Locate the cell with the specified text and output its [x, y] center coordinate. 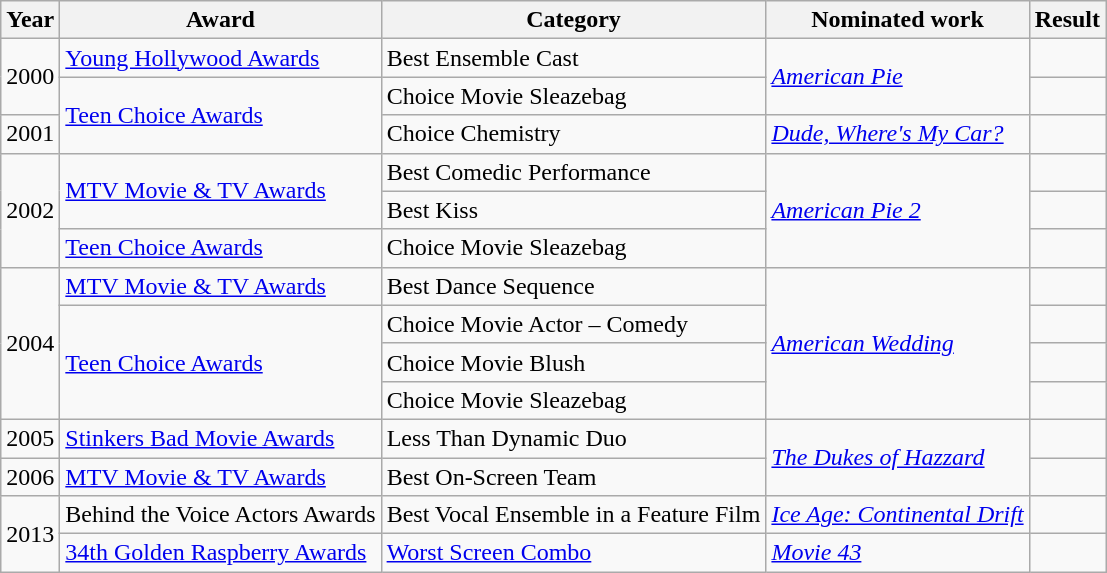
Dude, Where's My Car? [898, 134]
Category [574, 20]
American Pie [898, 77]
Less Than Dynamic Duo [574, 438]
2000 [30, 77]
Best On-Screen Team [574, 477]
2005 [30, 438]
2004 [30, 343]
Movie 43 [898, 553]
Year [30, 20]
2013 [30, 534]
Behind the Voice Actors Awards [220, 515]
2001 [30, 134]
2006 [30, 477]
Best Dance Sequence [574, 286]
Ice Age: Continental Drift [898, 515]
The Dukes of Hazzard [898, 457]
Best Kiss [574, 210]
Stinkers Bad Movie Awards [220, 438]
American Wedding [898, 343]
Nominated work [898, 20]
Best Vocal Ensemble in a Feature Film [574, 515]
Choice Movie Actor – Comedy [574, 324]
34th Golden Raspberry Awards [220, 553]
Choice Chemistry [574, 134]
Result [1067, 20]
Best Comedic Performance [574, 172]
2002 [30, 210]
Choice Movie Blush [574, 362]
American Pie 2 [898, 210]
Worst Screen Combo [574, 553]
Young Hollywood Awards [220, 58]
Best Ensemble Cast [574, 58]
Award [220, 20]
